Extract the [x, y] coordinate from the center of the cell holding the provided text.  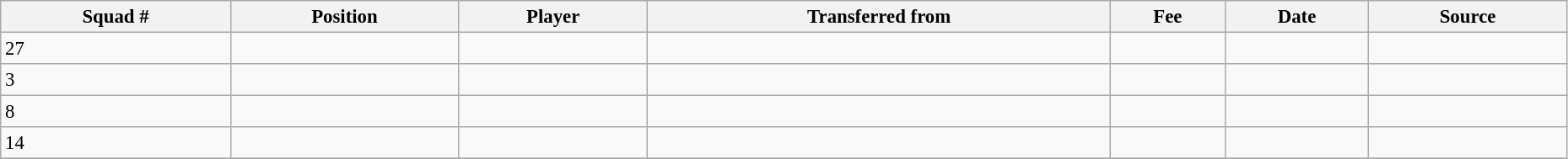
Position [344, 17]
Source [1468, 17]
Date [1296, 17]
Squad # [116, 17]
Fee [1167, 17]
27 [116, 49]
Player [553, 17]
14 [116, 143]
8 [116, 112]
3 [116, 80]
Transferred from [879, 17]
